Detect which cell encompasses the target text, then output its [X, Y] center coordinate. 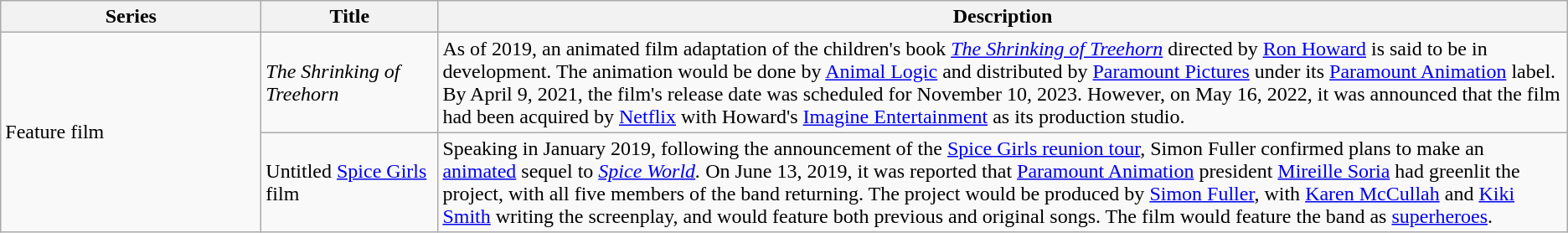
The Shrinking of Treehorn [350, 82]
Untitled Spice Girls film [350, 183]
Feature film [131, 132]
Title [350, 17]
Series [131, 17]
Description [1003, 17]
